Provide the (x, y) coordinate of the cell's center where the given text is located.  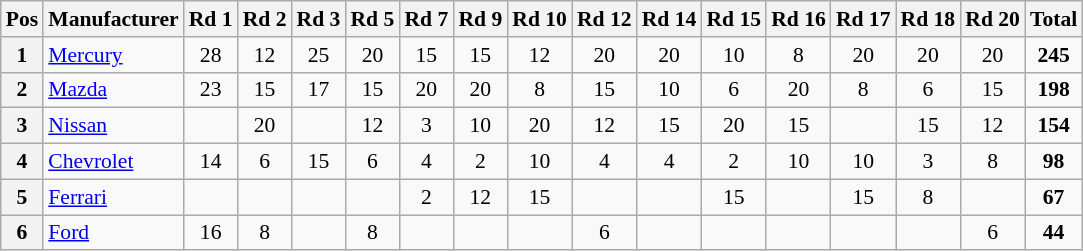
98 (1054, 162)
Rd 9 (480, 19)
Ford (113, 233)
1 (22, 55)
198 (1054, 90)
25 (319, 55)
154 (1054, 126)
28 (211, 55)
Rd 20 (992, 19)
Rd 5 (372, 19)
Rd 17 (864, 19)
23 (211, 90)
Total (1054, 19)
16 (211, 233)
67 (1054, 197)
Chevrolet (113, 162)
Pos (22, 19)
Nissan (113, 126)
5 (22, 197)
14 (211, 162)
Rd 12 (604, 19)
Rd 10 (540, 19)
Rd 18 (928, 19)
Rd 7 (426, 19)
Rd 14 (670, 19)
Rd 15 (734, 19)
44 (1054, 233)
Ferrari (113, 197)
Rd 3 (319, 19)
Manufacturer (113, 19)
Rd 2 (265, 19)
Mercury (113, 55)
17 (319, 90)
Mazda (113, 90)
Rd 1 (211, 19)
Rd 16 (798, 19)
245 (1054, 55)
